Extract the [X, Y] coordinate from the center of the cell holding the provided text.  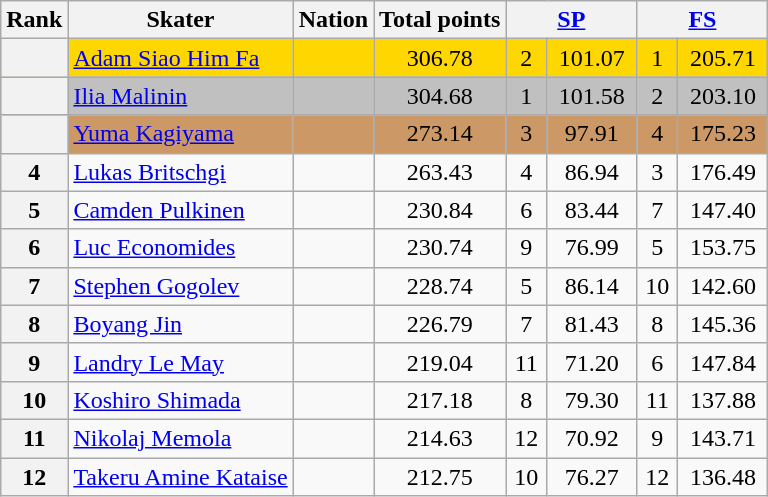
Yuma Kagiyama [180, 134]
76.27 [592, 477]
273.14 [440, 134]
70.92 [592, 438]
304.68 [440, 96]
205.71 [723, 58]
214.63 [440, 438]
79.30 [592, 400]
230.74 [440, 248]
101.58 [592, 96]
Koshiro Shimada [180, 400]
FS [702, 20]
217.18 [440, 400]
Rank [34, 20]
Ilia Malinin [180, 96]
Total points [440, 20]
145.36 [723, 324]
Skater [180, 20]
101.07 [592, 58]
Landry Le May [180, 362]
86.14 [592, 286]
83.44 [592, 210]
SP [572, 20]
153.75 [723, 248]
142.60 [723, 286]
212.75 [440, 477]
203.10 [723, 96]
306.78 [440, 58]
86.94 [592, 172]
137.88 [723, 400]
Stephen Gogolev [180, 286]
71.20 [592, 362]
Camden Pulkinen [180, 210]
Takeru Amine Kataise [180, 477]
Luc Economides [180, 248]
143.71 [723, 438]
263.43 [440, 172]
76.99 [592, 248]
230.84 [440, 210]
136.48 [723, 477]
Boyang Jin [180, 324]
147.84 [723, 362]
175.23 [723, 134]
176.49 [723, 172]
147.40 [723, 210]
97.91 [592, 134]
226.79 [440, 324]
Nikolaj Memola [180, 438]
81.43 [592, 324]
Adam Siao Him Fa [180, 58]
228.74 [440, 286]
Lukas Britschgi [180, 172]
219.04 [440, 362]
Nation [333, 20]
